For the text-containing cell, return its midpoint in [X, Y] coordinate format. 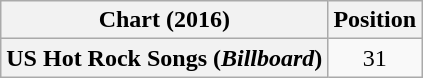
US Hot Rock Songs (Billboard) [164, 58]
31 [375, 58]
Chart (2016) [164, 20]
Position [375, 20]
